Extract the (x, y) coordinate from the center of the cell holding the provided text.  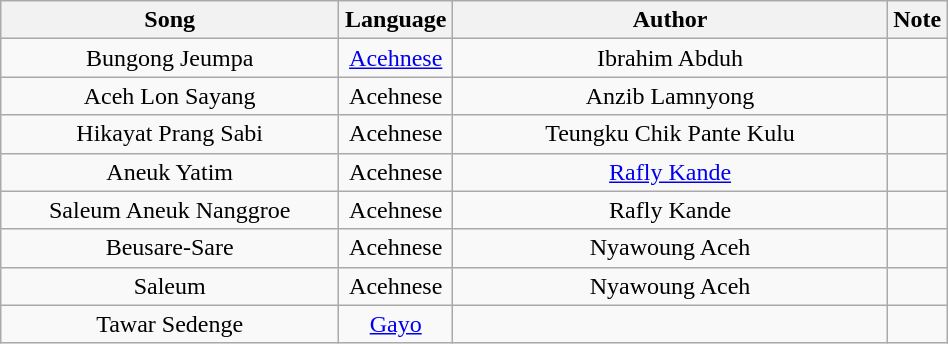
Bungong Jeumpa (170, 58)
Note (917, 20)
Saleum Aneuk Nanggroe (170, 210)
Ibrahim Abduh (670, 58)
Beusare-Sare (170, 248)
Aceh Lon Sayang (170, 96)
Author (670, 20)
Language (396, 20)
Aneuk Yatim (170, 172)
Song (170, 20)
Tawar Sedenge (170, 324)
Gayo (396, 324)
Teungku Chik Pante Kulu (670, 134)
Hikayat Prang Sabi (170, 134)
Saleum (170, 286)
Anzib Lamnyong (670, 96)
